Find where the given text appears and provide that cell's center as (x, y) coordinate. 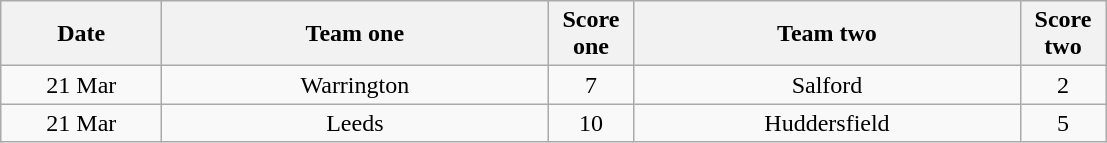
Leeds (355, 123)
Salford (827, 85)
Team two (827, 34)
10 (591, 123)
Score two (1063, 34)
Date (82, 34)
Score one (591, 34)
2 (1063, 85)
5 (1063, 123)
7 (591, 85)
Huddersfield (827, 123)
Team one (355, 34)
Warrington (355, 85)
